Identify which cell holds the provided text, then report its (X, Y) central coordinate. 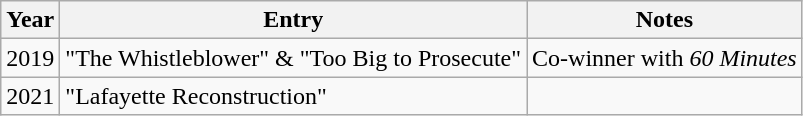
Entry (294, 20)
Co-winner with 60 Minutes (665, 58)
"The Whistleblower" & "Too Big to Prosecute" (294, 58)
Year (30, 20)
2021 (30, 96)
2019 (30, 58)
"Lafayette Reconstruction" (294, 96)
Notes (665, 20)
